Extract the (x, y) coordinate from the center of the cell holding the provided text.  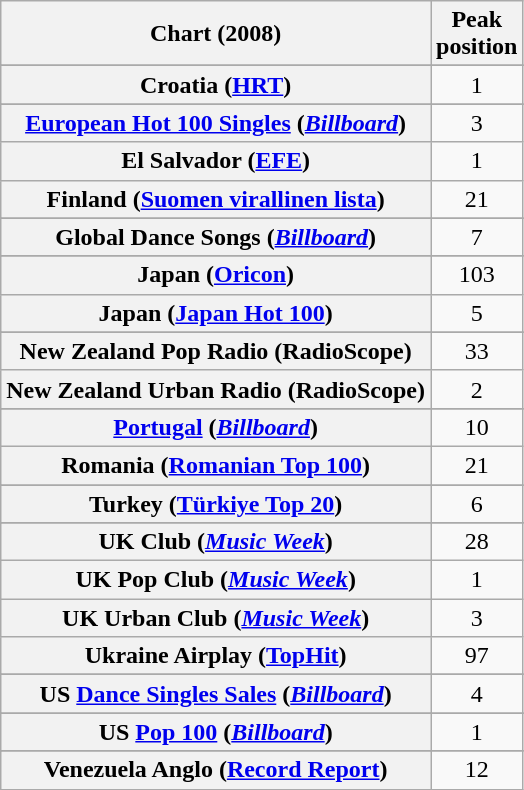
Chart (2008) (216, 34)
Ukraine Airplay (TopHit) (216, 656)
Portugal (Billboard) (216, 427)
7 (477, 237)
Japan (Japan Hot 100) (216, 313)
Croatia (HRT) (216, 85)
103 (477, 275)
European Hot 100 Singles (Billboard) (216, 123)
10 (477, 427)
New Zealand Urban Radio (RadioScope) (216, 389)
UK Club (Music Week) (216, 542)
Japan (Oricon) (216, 275)
Romania (Romanian Top 100) (216, 465)
Global Dance Songs (Billboard) (216, 237)
97 (477, 656)
UK Pop Club (Music Week) (216, 580)
Venezuela Anglo (Record Report) (216, 770)
Turkey (Türkiye Top 20) (216, 503)
US Pop 100 (Billboard) (216, 732)
El Salvador (EFE) (216, 161)
New Zealand Pop Radio (RadioScope) (216, 351)
28 (477, 542)
2 (477, 389)
4 (477, 694)
33 (477, 351)
5 (477, 313)
US Dance Singles Sales (Billboard) (216, 694)
Finland (Suomen virallinen lista) (216, 199)
UK Urban Club (Music Week) (216, 618)
6 (477, 503)
12 (477, 770)
Peakposition (477, 34)
